Return (X, Y) of the center of cell containing provided text 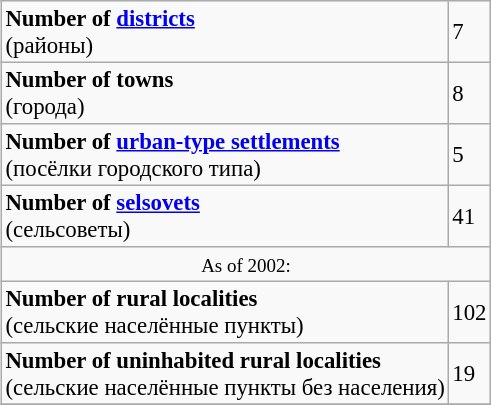
8 (470, 93)
Number of urban-type settlements(посёлки городского типа) (226, 155)
As of 2002: (246, 264)
102 (470, 312)
Number of towns(города) (226, 93)
Number of rural localities(сельские населённые пункты) (226, 312)
Number of selsovets(сельсоветы) (226, 216)
7 (470, 32)
Number of uninhabited rural localities(сельские населённые пункты без населения) (226, 374)
41 (470, 216)
Number of districts(районы) (226, 32)
19 (470, 374)
5 (470, 155)
